For the text-containing cell, return its midpoint in (X, Y) coordinate format. 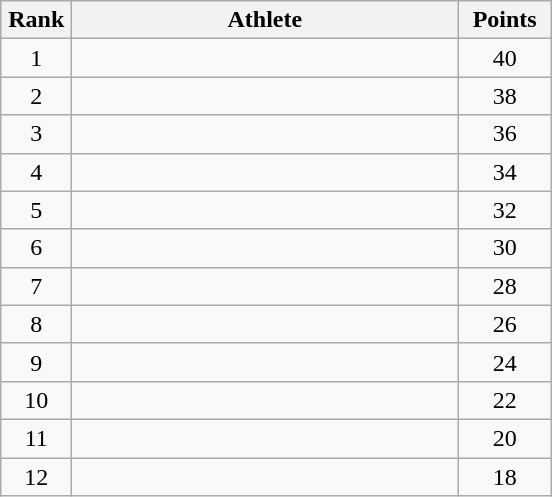
9 (36, 362)
40 (505, 58)
8 (36, 324)
20 (505, 438)
38 (505, 96)
11 (36, 438)
26 (505, 324)
1 (36, 58)
2 (36, 96)
12 (36, 477)
22 (505, 400)
36 (505, 134)
7 (36, 286)
Points (505, 20)
6 (36, 248)
Rank (36, 20)
28 (505, 286)
3 (36, 134)
32 (505, 210)
Athlete (265, 20)
5 (36, 210)
10 (36, 400)
4 (36, 172)
34 (505, 172)
18 (505, 477)
30 (505, 248)
24 (505, 362)
